Output the (X, Y) coordinate of the center of the cell containing the given text.  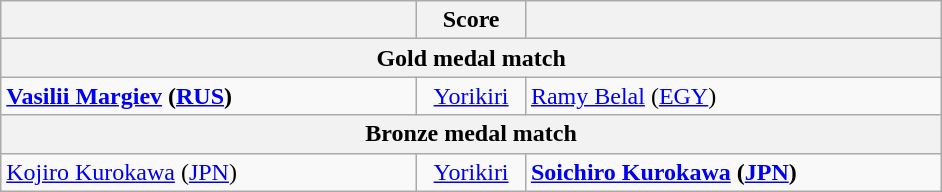
Bronze medal match (472, 134)
Soichiro Kurokawa (JPN) (733, 172)
Ramy Belal (EGY) (733, 96)
Gold medal match (472, 58)
Score (472, 20)
Vasilii Margiev (RUS) (209, 96)
Kojiro Kurokawa (JPN) (209, 172)
